Search for the cell housing the specified text and yield its (x, y) center coordinate. 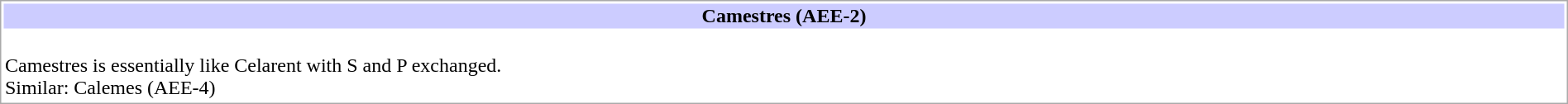
Camestres is essentially like Celarent with S and P exchanged. Similar: Calemes (AEE-4) (784, 66)
Camestres (AEE-2) (784, 16)
